Return the (X, Y) coordinate for the center point of the cell that contains the specified text.  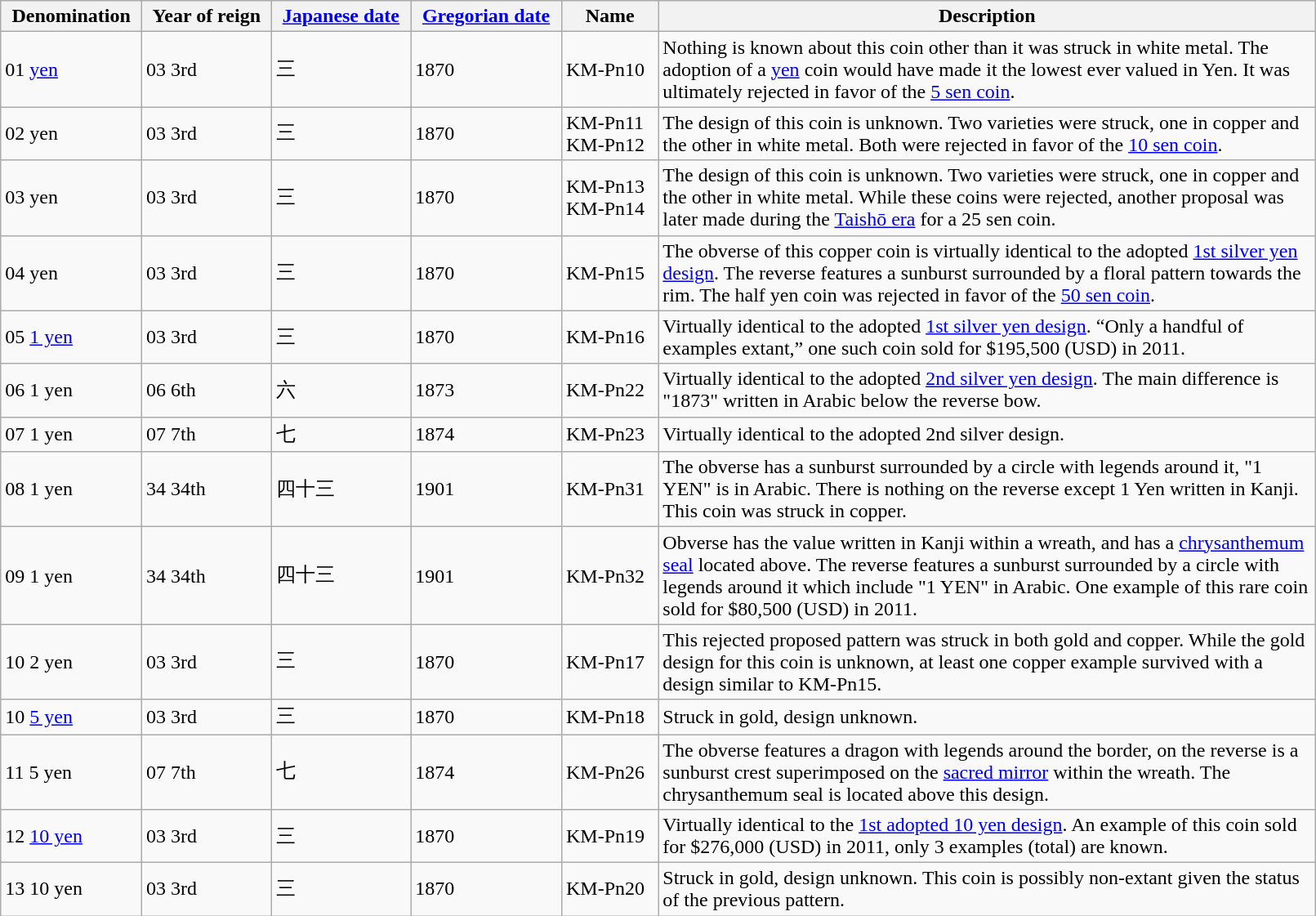
10 5 yen (72, 717)
12 10 yen (72, 837)
KM-Pn31 (609, 489)
06 1 yen (72, 391)
09 1 yen (72, 575)
10 2 yen (72, 662)
六 (341, 391)
Description (987, 16)
KM-Pn22 (609, 391)
Virtually identical to the adopted 1st silver yen design. “Only a handful of examples extant,” one such coin sold for $195,500 (USD) in 2011. (987, 337)
03 yen (72, 198)
Struck in gold, design unknown. This coin is possibly non-extant given the status of the previous pattern. (987, 889)
06 6th (207, 391)
Gregorian date (487, 16)
KM-Pn13KM-Pn14 (609, 198)
KM-Pn20 (609, 889)
Name (609, 16)
Denomination (72, 16)
KM-Pn11KM-Pn12 (609, 134)
KM-Pn15 (609, 273)
KM-Pn26 (609, 771)
Struck in gold, design unknown. (987, 717)
Virtually identical to the adopted 2nd silver design. (987, 435)
KM-Pn32 (609, 575)
02 yen (72, 134)
04 yen (72, 273)
07 1 yen (72, 435)
Japanese date (341, 16)
KM-Pn19 (609, 837)
05 1 yen (72, 337)
Year of reign (207, 16)
11 5 yen (72, 771)
13 10 yen (72, 889)
Virtually identical to the 1st adopted 10 yen design. An example of this coin sold for $276,000 (USD) in 2011, only 3 examples (total) are known. (987, 837)
KM-Pn23 (609, 435)
KM-Pn16 (609, 337)
KM-Pn10 (609, 69)
1873 (487, 391)
08 1 yen (72, 489)
KM-Pn17 (609, 662)
Virtually identical to the adopted 2nd silver yen design. The main difference is "1873" written in Arabic below the reverse bow. (987, 391)
KM-Pn18 (609, 717)
01 yen (72, 69)
